Return the [X, Y] coordinate for the center point of the cell that contains the specified text.  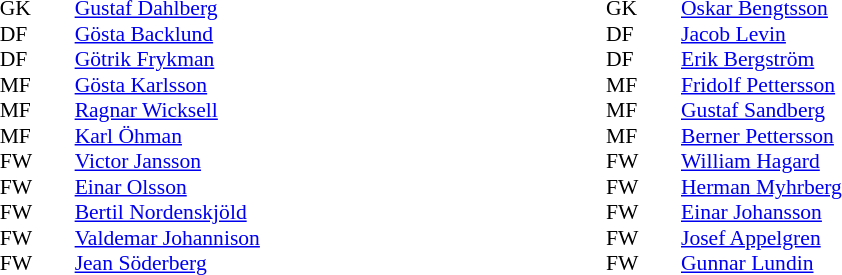
Berner Pettersson [762, 136]
Herman Myhrberg [762, 187]
Einar Olsson [168, 187]
Jacob Levin [762, 34]
Bertil Nordenskjöld [168, 213]
Karl Öhman [168, 136]
William Hagard [762, 161]
Gösta Karlsson [168, 85]
Gustaf Sandberg [762, 111]
Einar Johansson [762, 213]
Ragnar Wicksell [168, 111]
Fridolf Pettersson [762, 85]
Victor Jansson [168, 161]
Gösta Backlund [168, 34]
Valdemar Johannison [168, 238]
Götrik Frykman [168, 59]
Erik Bergström [762, 59]
Josef Appelgren [762, 238]
